Pinpoint the cell where the given text exists, returning its (X, Y) midpoint coordinate. 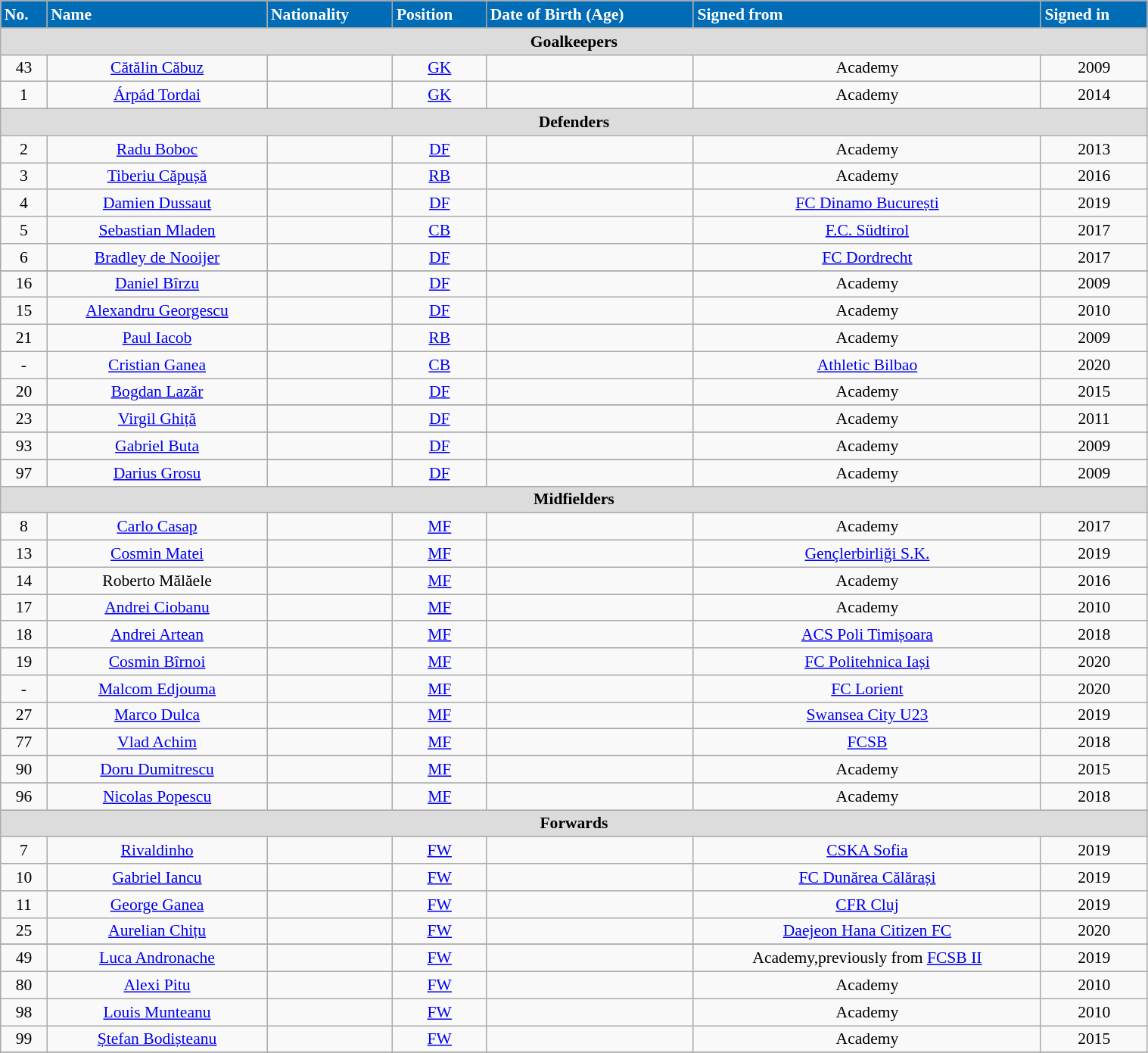
98 (24, 1012)
Rivaldinho (157, 851)
93 (24, 446)
Paul Iacob (157, 338)
2013 (1094, 149)
96 (24, 796)
6 (24, 257)
Nationality (330, 14)
Swansea City U23 (867, 715)
13 (24, 554)
FC Lorient (867, 689)
Alexandru Georgescu (157, 311)
Marco Dulca (157, 715)
Doru Dumitrescu (157, 770)
7 (24, 851)
Athletic Bilbao (867, 365)
Gabriel Buta (157, 446)
18 (24, 635)
FC Politehnica Iași (867, 662)
17 (24, 608)
1 (24, 95)
Forwards (574, 824)
2 (24, 149)
No. (24, 14)
Roberto Mălăele (157, 581)
14 (24, 581)
80 (24, 986)
Luca Andronache (157, 958)
97 (24, 473)
Carlo Casap (157, 527)
Malcom Edjouma (157, 689)
Defenders (574, 123)
Name (157, 14)
43 (24, 68)
FC Dordrecht (867, 257)
Virgil Ghiță (157, 419)
Cătălin Căbuz (157, 68)
25 (24, 931)
90 (24, 770)
Damien Dussaut (157, 204)
Position (440, 14)
Andrei Ciobanu (157, 608)
FCSB (867, 743)
3 (24, 176)
19 (24, 662)
F.C. Südtirol (867, 230)
Nicolas Popescu (157, 796)
Date of Birth (Age) (590, 14)
Gabriel Iancu (157, 877)
ACS Poli Timișoara (867, 635)
27 (24, 715)
Vlad Achim (157, 743)
FC Dunărea Călărași (867, 877)
Daejeon Hana Citizen FC (867, 931)
15 (24, 311)
CSKA Sofia (867, 851)
Cosmin Bîrnoi (157, 662)
Midfielders (574, 500)
8 (24, 527)
Academy,previously from FCSB II (867, 958)
10 (24, 877)
77 (24, 743)
49 (24, 958)
Darius Grosu (157, 473)
Bogdan Lazăr (157, 392)
Signed in (1094, 14)
Sebastian Mladen (157, 230)
4 (24, 204)
Alexi Pitu (157, 986)
Cosmin Matei (157, 554)
Andrei Artean (157, 635)
George Ganea (157, 905)
Cristian Ganea (157, 365)
Gençlerbirliği S.K. (867, 554)
Bradley de Nooijer (157, 257)
23 (24, 419)
Goalkeepers (574, 42)
Tiberiu Căpușă (157, 176)
Louis Munteanu (157, 1012)
Signed from (867, 14)
CFR Cluj (867, 905)
FC Dinamo București (867, 204)
Daniel Bîrzu (157, 284)
21 (24, 338)
5 (24, 230)
Aurelian Chițu (157, 931)
99 (24, 1039)
Ștefan Bodișteanu (157, 1039)
11 (24, 905)
20 (24, 392)
2011 (1094, 419)
Radu Boboc (157, 149)
Árpád Tordai (157, 95)
2014 (1094, 95)
16 (24, 284)
